Identify which cell holds the provided text, then report its (X, Y) central coordinate. 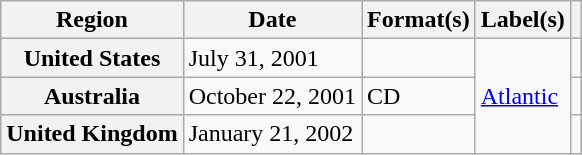
January 21, 2002 (272, 134)
Region (92, 20)
Date (272, 20)
July 31, 2001 (272, 58)
Atlantic (522, 96)
October 22, 2001 (272, 96)
Label(s) (522, 20)
Australia (92, 96)
Format(s) (419, 20)
United States (92, 58)
CD (419, 96)
United Kingdom (92, 134)
